Return [x, y] of the center of cell containing provided text 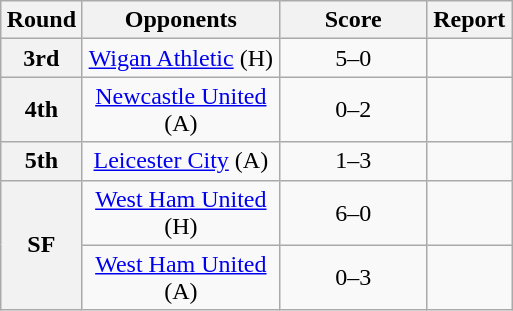
West Ham United (A) [182, 278]
3rd [41, 58]
Score [353, 20]
1–3 [353, 161]
6–0 [353, 212]
5th [41, 161]
5–0 [353, 58]
Opponents [182, 20]
Report [469, 20]
Wigan Athletic (H) [182, 58]
4th [41, 110]
West Ham United (H) [182, 212]
0–2 [353, 110]
0–3 [353, 278]
SF [41, 245]
Leicester City (A) [182, 161]
Round [41, 20]
Newcastle United (A) [182, 110]
